Determine the (X, Y) coordinate at the center of the cell enclosing the given text.  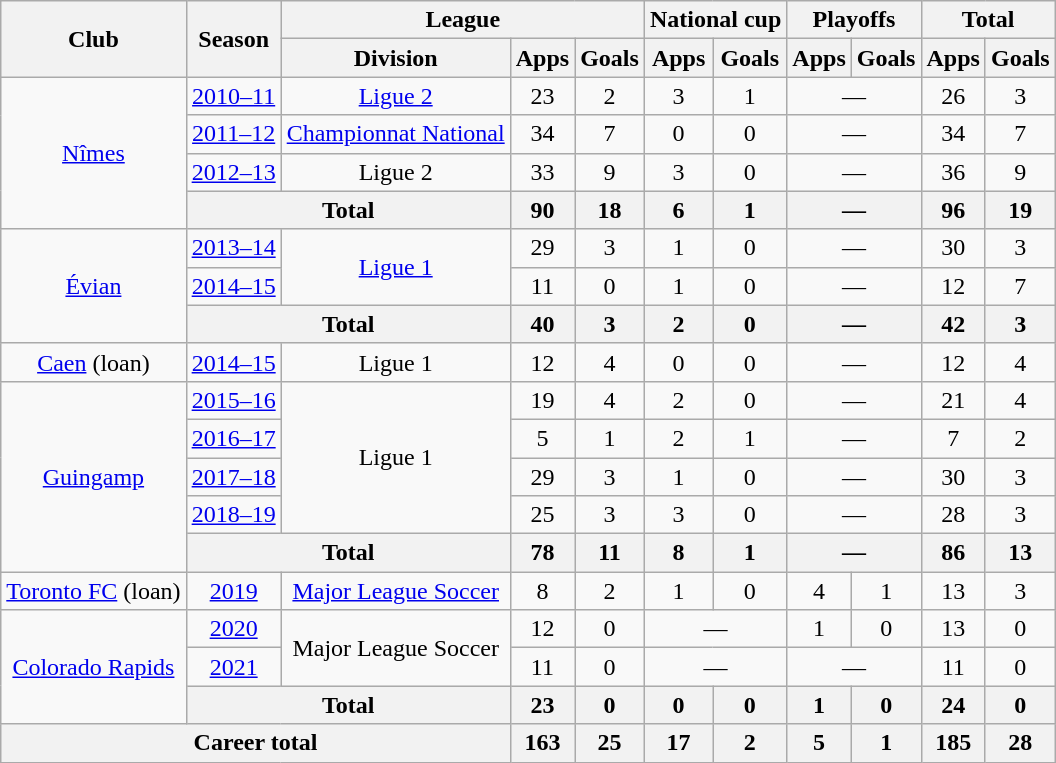
2017–18 (234, 477)
Championnat National (396, 134)
Toronto FC (loan) (94, 591)
2018–19 (234, 515)
Caen (loan) (94, 362)
2020 (234, 629)
21 (953, 400)
Colorado Rapids (94, 667)
33 (542, 172)
Playoffs (854, 20)
Season (234, 39)
18 (610, 210)
2011–12 (234, 134)
40 (542, 324)
Évian (94, 286)
2019 (234, 591)
42 (953, 324)
96 (953, 210)
2015–16 (234, 400)
26 (953, 96)
Nîmes (94, 153)
17 (678, 743)
78 (542, 553)
86 (953, 553)
36 (953, 172)
National cup (715, 20)
2012–13 (234, 172)
2016–17 (234, 438)
League (462, 20)
Club (94, 39)
163 (542, 743)
Division (396, 58)
2021 (234, 667)
Career total (256, 743)
2010–11 (234, 96)
90 (542, 210)
2013–14 (234, 248)
24 (953, 705)
185 (953, 743)
6 (678, 210)
Guingamp (94, 476)
